Detect which cell encompasses the target text, then output its [X, Y] center coordinate. 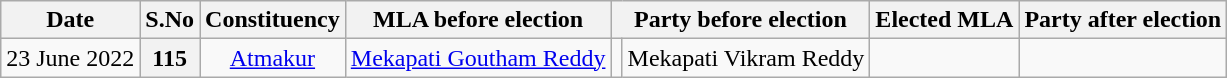
Mekapati Vikram Reddy [746, 58]
Constituency [273, 20]
Party before election [740, 20]
MLA before election [478, 20]
115 [170, 58]
Date [70, 20]
Party after election [1123, 20]
23 June 2022 [70, 58]
Mekapati Goutham Reddy [478, 58]
Elected MLA [944, 20]
Atmakur [273, 58]
S.No [170, 20]
